Identify which cell holds the provided text, then report its (X, Y) central coordinate. 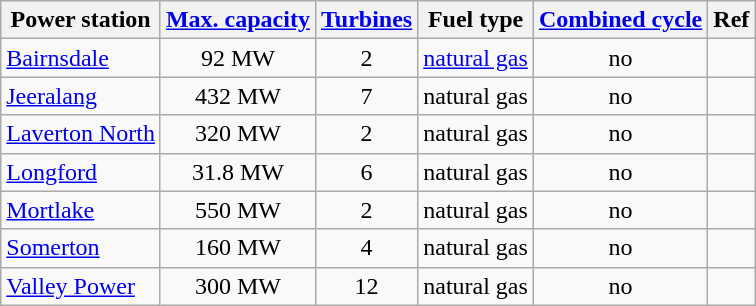
550 MW (238, 210)
160 MW (238, 248)
4 (366, 248)
432 MW (238, 96)
Turbines (366, 20)
7 (366, 96)
320 MW (238, 134)
Laverton North (81, 134)
Combined cycle (620, 20)
Bairnsdale (81, 58)
300 MW (238, 286)
Somerton (81, 248)
Valley Power (81, 286)
Fuel type (476, 20)
Mortlake (81, 210)
31.8 MW (238, 172)
Max. capacity (238, 20)
12 (366, 286)
Longford (81, 172)
Ref (732, 20)
Power station (81, 20)
Jeeralang (81, 96)
92 MW (238, 58)
6 (366, 172)
